Extract the (X, Y) coordinate from the center of the cell holding the provided text.  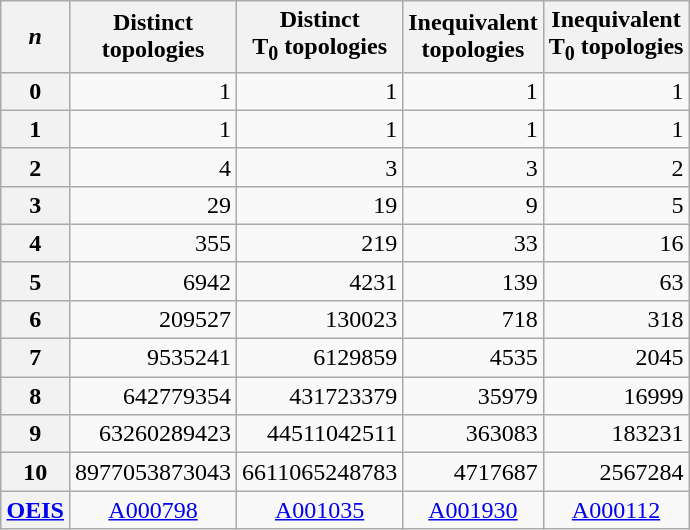
0 (35, 91)
2567284 (616, 472)
431723379 (320, 396)
219 (320, 243)
A001035 (320, 510)
6129859 (320, 358)
35979 (473, 396)
642779354 (152, 396)
63 (616, 281)
6 (35, 319)
209527 (152, 319)
InequivalentT0 topologies (616, 36)
8977053873043 (152, 472)
16 (616, 243)
A000798 (152, 510)
29 (152, 205)
A000112 (616, 510)
A001930 (473, 510)
Inequivalenttopologies (473, 36)
9535241 (152, 358)
19 (320, 205)
130023 (320, 319)
2045 (616, 358)
6611065248783 (320, 472)
4717687 (473, 472)
DistinctT0 topologies (320, 36)
8 (35, 396)
355 (152, 243)
318 (616, 319)
16999 (616, 396)
Distincttopologies (152, 36)
363083 (473, 434)
4231 (320, 281)
63260289423 (152, 434)
n (35, 36)
4535 (473, 358)
6942 (152, 281)
139 (473, 281)
718 (473, 319)
10 (35, 472)
183231 (616, 434)
33 (473, 243)
7 (35, 358)
OEIS (35, 510)
44511042511 (320, 434)
